Extract the (x, y) coordinate from the center of the cell holding the provided text.  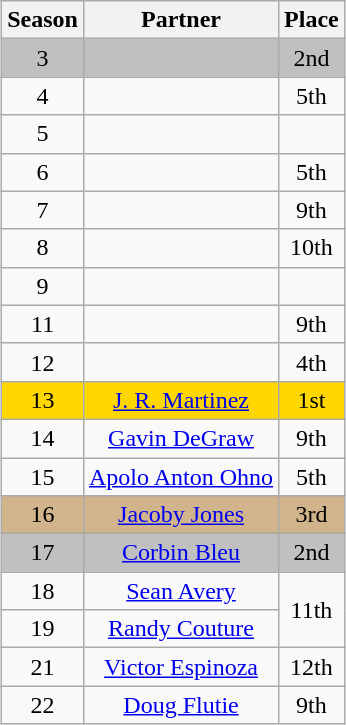
1st (312, 400)
Victor Espinoza (180, 667)
13 (43, 400)
Corbin Bleu (180, 553)
9 (43, 286)
6 (43, 172)
7 (43, 210)
Sean Avery (180, 591)
5 (43, 134)
19 (43, 629)
12th (312, 667)
15 (43, 477)
14 (43, 438)
J. R. Martinez (180, 400)
Place (312, 20)
Doug Flutie (180, 705)
Jacoby Jones (180, 515)
Season (43, 20)
4 (43, 96)
17 (43, 553)
10th (312, 248)
Partner (180, 20)
21 (43, 667)
Apolo Anton Ohno (180, 477)
11 (43, 324)
4th (312, 362)
8 (43, 248)
3 (43, 58)
22 (43, 705)
Randy Couture (180, 629)
18 (43, 591)
11th (312, 610)
Gavin DeGraw (180, 438)
12 (43, 362)
16 (43, 515)
3rd (312, 515)
